Return (X, Y) of the center of cell containing provided text 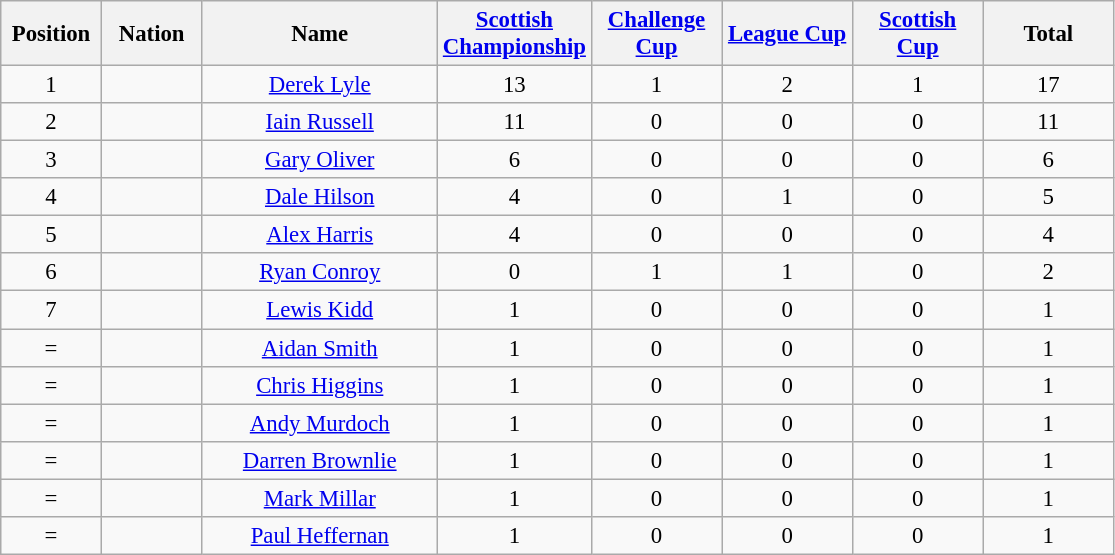
3 (52, 160)
Lewis Kidd (320, 310)
7 (52, 310)
Andy Murdoch (320, 423)
Nation (152, 34)
Alex Harris (320, 235)
Derek Lyle (320, 85)
Aidan Smith (320, 348)
Name (320, 34)
Challenge Cup (656, 34)
Iain Russell (320, 122)
Mark Millar (320, 498)
17 (1048, 85)
Total (1048, 34)
Chris Higgins (320, 385)
Darren Brownlie (320, 460)
League Cup (788, 34)
13 (515, 85)
Ryan Conroy (320, 273)
Gary Oliver (320, 160)
Scottish Championship (515, 34)
Dale Hilson (320, 197)
Scottish Cup (918, 34)
Paul Heffernan (320, 536)
Position (52, 34)
